Determine the (x, y) coordinate at the center of the cell enclosing the given text.  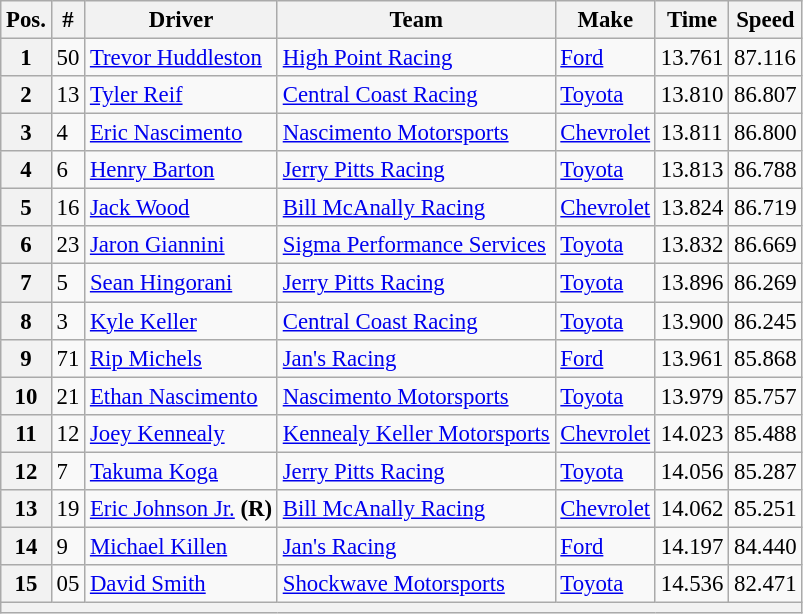
Kennealy Keller Motorsports (416, 433)
14.023 (692, 433)
David Smith (182, 584)
Eric Nascimento (182, 133)
85.488 (766, 433)
13.961 (692, 358)
87.116 (766, 58)
Trevor Huddleston (182, 58)
Speed (766, 20)
Make (605, 20)
14 (26, 546)
Team (416, 20)
11 (26, 433)
13.900 (692, 321)
86.807 (766, 95)
85.251 (766, 509)
Sean Hingorani (182, 283)
Henry Barton (182, 170)
10 (26, 396)
13.761 (692, 58)
Time (692, 20)
# (68, 20)
84.440 (766, 546)
13.979 (692, 396)
13.824 (692, 208)
Driver (182, 20)
85.868 (766, 358)
2 (26, 95)
16 (68, 208)
14.056 (692, 471)
86.269 (766, 283)
23 (68, 245)
Takuma Koga (182, 471)
15 (26, 584)
13.832 (692, 245)
Kyle Keller (182, 321)
86.245 (766, 321)
Jack Wood (182, 208)
71 (68, 358)
1 (26, 58)
Joey Kennealy (182, 433)
Jaron Giannini (182, 245)
Rip Michels (182, 358)
Pos. (26, 20)
50 (68, 58)
86.669 (766, 245)
86.719 (766, 208)
13.813 (692, 170)
8 (26, 321)
85.757 (766, 396)
86.800 (766, 133)
14.062 (692, 509)
Shockwave Motorsports (416, 584)
85.287 (766, 471)
05 (68, 584)
82.471 (766, 584)
13.811 (692, 133)
14.197 (692, 546)
Sigma Performance Services (416, 245)
High Point Racing (416, 58)
Tyler Reif (182, 95)
14.536 (692, 584)
Michael Killen (182, 546)
19 (68, 509)
21 (68, 396)
Eric Johnson Jr. (R) (182, 509)
13.896 (692, 283)
13.810 (692, 95)
86.788 (766, 170)
Ethan Nascimento (182, 396)
